Determine the [X, Y] coordinate at the center of the cell enclosing the given text.  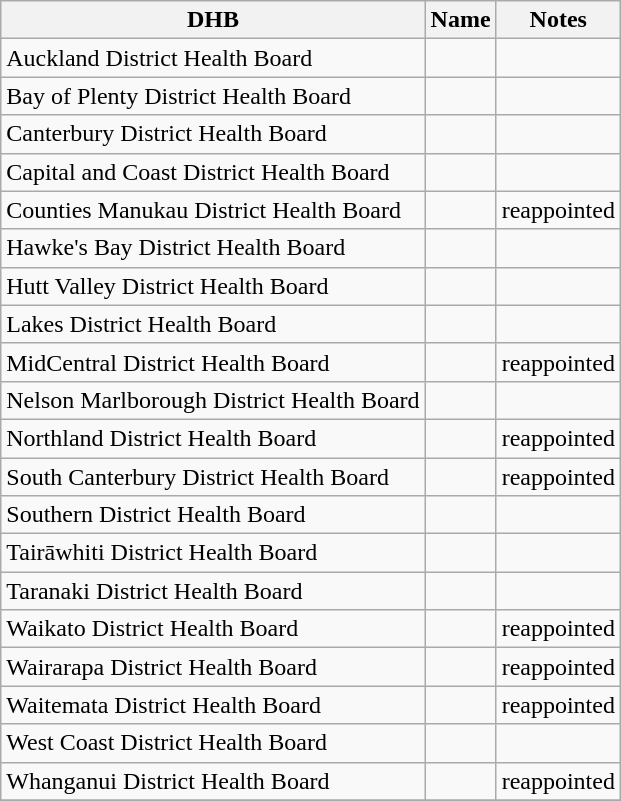
Notes [558, 20]
Wairarapa District Health Board [213, 667]
DHB [213, 20]
Whanganui District Health Board [213, 781]
Nelson Marlborough District Health Board [213, 400]
Waikato District Health Board [213, 629]
Waitemata District Health Board [213, 705]
Name [460, 20]
Tairāwhiti District Health Board [213, 553]
Hutt Valley District Health Board [213, 286]
Canterbury District Health Board [213, 134]
Auckland District Health Board [213, 58]
Capital and Coast District Health Board [213, 172]
West Coast District Health Board [213, 743]
Bay of Plenty District Health Board [213, 96]
Lakes District Health Board [213, 324]
Counties Manukau District Health Board [213, 210]
Hawke's Bay District Health Board [213, 248]
Northland District Health Board [213, 438]
MidCentral District Health Board [213, 362]
Southern District Health Board [213, 515]
Taranaki District Health Board [213, 591]
South Canterbury District Health Board [213, 477]
